Extract the [x, y] coordinate from the center of the cell holding the provided text.  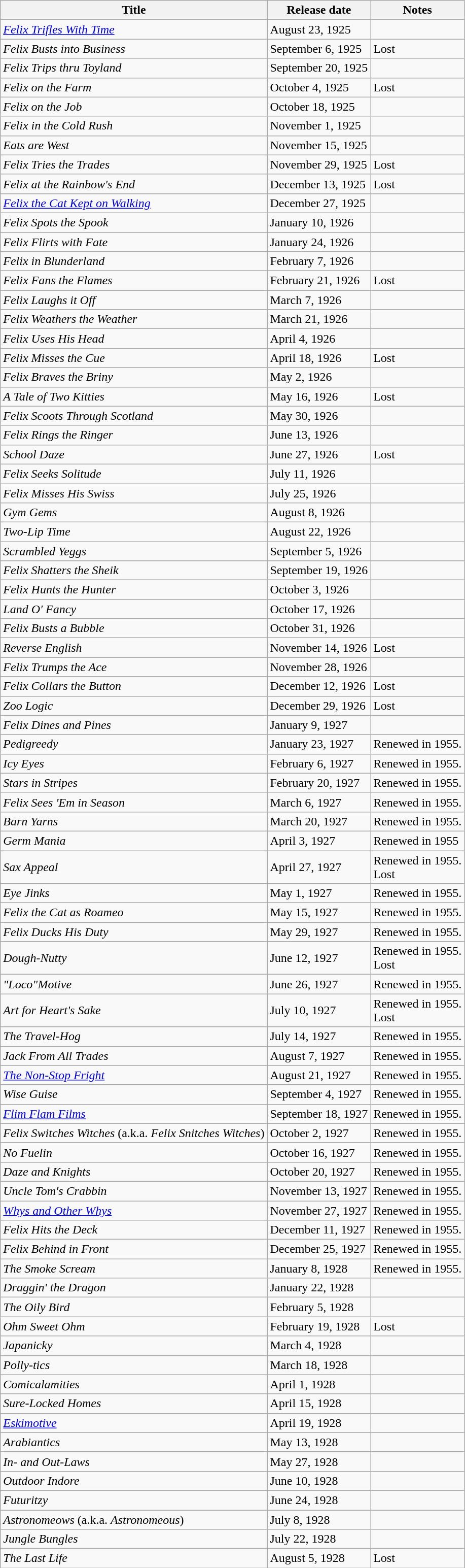
July 10, 1927 [319, 1010]
Germ Mania [134, 841]
Felix on the Farm [134, 87]
The Travel-Hog [134, 1037]
Jack From All Trades [134, 1056]
Eskimotive [134, 1423]
Dough-Nutty [134, 958]
January 24, 1926 [319, 242]
Felix Weathers the Weather [134, 319]
August 8, 1926 [319, 512]
"Loco"Motive [134, 984]
December 13, 1925 [319, 184]
March 6, 1927 [319, 802]
April 4, 1926 [319, 339]
Japanicky [134, 1346]
Icy Eyes [134, 763]
Felix Flirts with Fate [134, 242]
In- and Out-Laws [134, 1461]
November 13, 1927 [319, 1191]
September 20, 1925 [319, 68]
February 6, 1927 [319, 763]
Felix in Blunderland [134, 261]
The Smoke Scream [134, 1269]
Reverse English [134, 648]
Land O' Fancy [134, 609]
Felix Fans the Flames [134, 281]
Felix Misses the Cue [134, 358]
Astronomeows (a.k.a. Astronomeous) [134, 1519]
Felix Trifles With Time [134, 29]
School Daze [134, 454]
November 1, 1925 [319, 126]
August 21, 1927 [319, 1075]
May 15, 1927 [319, 913]
Felix Busts a Bubble [134, 628]
April 27, 1927 [319, 867]
February 7, 1926 [319, 261]
October 20, 1927 [319, 1172]
Sax Appeal [134, 867]
October 2, 1927 [319, 1133]
January 22, 1928 [319, 1288]
Title [134, 10]
August 23, 1925 [319, 29]
Felix Trumps the Ace [134, 667]
Felix Braves the Briny [134, 377]
February 5, 1928 [319, 1307]
September 6, 1925 [319, 49]
September 4, 1927 [319, 1094]
August 7, 1927 [319, 1056]
December 25, 1927 [319, 1249]
Daze and Knights [134, 1172]
Jungle Bungles [134, 1539]
May 16, 1926 [319, 396]
Felix Misses His Swiss [134, 493]
No Fuelin [134, 1152]
September 19, 1926 [319, 571]
December 11, 1927 [319, 1230]
April 1, 1928 [319, 1384]
Comicalamities [134, 1384]
Felix Dines and Pines [134, 725]
Release date [319, 10]
November 28, 1926 [319, 667]
January 8, 1928 [319, 1269]
April 15, 1928 [319, 1404]
Eats are West [134, 145]
Felix Sees 'Em in Season [134, 802]
November 15, 1925 [319, 145]
Felix on the Job [134, 107]
January 23, 1927 [319, 744]
Felix Rings the Ringer [134, 435]
April 3, 1927 [319, 841]
Polly-tics [134, 1365]
July 8, 1928 [319, 1519]
The Last Life [134, 1558]
Scrambled Yeggs [134, 551]
Gym Gems [134, 512]
October 3, 1926 [319, 590]
Felix Scoots Through Scotland [134, 416]
March 21, 1926 [319, 319]
October 4, 1925 [319, 87]
October 16, 1927 [319, 1152]
Whys and Other Whys [134, 1211]
October 17, 1926 [319, 609]
June 12, 1927 [319, 958]
The Non-Stop Fright [134, 1075]
Felix Hits the Deck [134, 1230]
March 4, 1928 [319, 1346]
Sure-Locked Homes [134, 1404]
Notes [418, 10]
Felix at the Rainbow's End [134, 184]
Renewed in 1955 [418, 841]
Felix in the Cold Rush [134, 126]
Eye Jinks [134, 893]
May 30, 1926 [319, 416]
February 20, 1927 [319, 783]
Barn Yarns [134, 821]
December 29, 1926 [319, 706]
Felix Seeks Solitude [134, 474]
November 27, 1927 [319, 1211]
Felix Laughs it Off [134, 300]
November 14, 1926 [319, 648]
January 10, 1926 [319, 222]
September 18, 1927 [319, 1114]
March 20, 1927 [319, 821]
June 13, 1926 [319, 435]
Ohm Sweet Ohm [134, 1326]
A Tale of Two Kitties [134, 396]
Felix the Cat Kept on Walking [134, 203]
Arabiantics [134, 1442]
May 27, 1928 [319, 1461]
June 10, 1928 [319, 1481]
Felix Shatters the Sheik [134, 571]
October 18, 1925 [319, 107]
April 18, 1926 [319, 358]
Felix Ducks His Duty [134, 932]
Zoo Logic [134, 706]
May 13, 1928 [319, 1442]
Felix Tries the Trades [134, 164]
Outdoor Indore [134, 1481]
February 19, 1928 [319, 1326]
September 5, 1926 [319, 551]
Two-Lip Time [134, 531]
Stars in Stripes [134, 783]
May 2, 1926 [319, 377]
November 29, 1925 [319, 164]
March 18, 1928 [319, 1365]
March 7, 1926 [319, 300]
July 22, 1928 [319, 1539]
Pedigreedy [134, 744]
Wise Guise [134, 1094]
December 12, 1926 [319, 686]
June 27, 1926 [319, 454]
August 22, 1926 [319, 531]
Felix Spots the Spook [134, 222]
April 19, 1928 [319, 1423]
Felix Busts into Business [134, 49]
June 24, 1928 [319, 1500]
October 31, 1926 [319, 628]
Uncle Tom's Crabbin [134, 1191]
Felix Behind in Front [134, 1249]
Felix Uses His Head [134, 339]
February 21, 1926 [319, 281]
June 26, 1927 [319, 984]
Felix Hunts the Hunter [134, 590]
Felix the Cat as Roameo [134, 913]
Draggin' the Dragon [134, 1288]
Flim Flam Films [134, 1114]
January 9, 1927 [319, 725]
Felix Collars the Button [134, 686]
The Oily Bird [134, 1307]
Futuritzy [134, 1500]
May 1, 1927 [319, 893]
May 29, 1927 [319, 932]
December 27, 1925 [319, 203]
July 25, 1926 [319, 493]
Felix Switches Witches (a.k.a. Felix Snitches Witches) [134, 1133]
July 14, 1927 [319, 1037]
Felix Trips thru Toyland [134, 68]
Art for Heart's Sake [134, 1010]
August 5, 1928 [319, 1558]
July 11, 1926 [319, 474]
